Find where the given text appears and provide that cell's center as (x, y) coordinate. 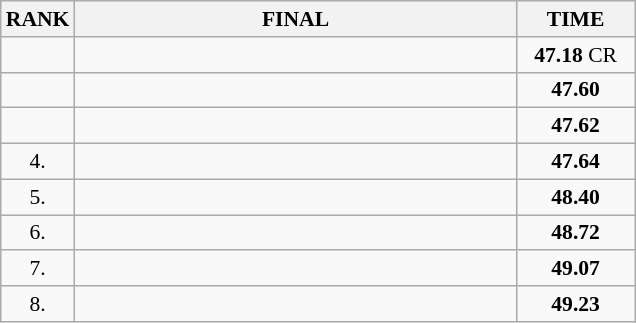
RANK (38, 19)
49.07 (576, 269)
TIME (576, 19)
49.23 (576, 304)
6. (38, 233)
5. (38, 197)
7. (38, 269)
4. (38, 162)
47.18 CR (576, 55)
FINAL (295, 19)
47.64 (576, 162)
47.60 (576, 90)
8. (38, 304)
48.72 (576, 233)
47.62 (576, 126)
48.40 (576, 197)
